Pinpoint the cell where the given text exists, returning its (X, Y) midpoint coordinate. 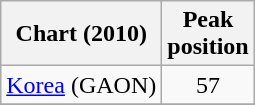
Peakposition (208, 34)
57 (208, 85)
Chart (2010) (82, 34)
Korea (GAON) (82, 85)
